Find where the given text appears and provide that cell's center as [x, y] coordinate. 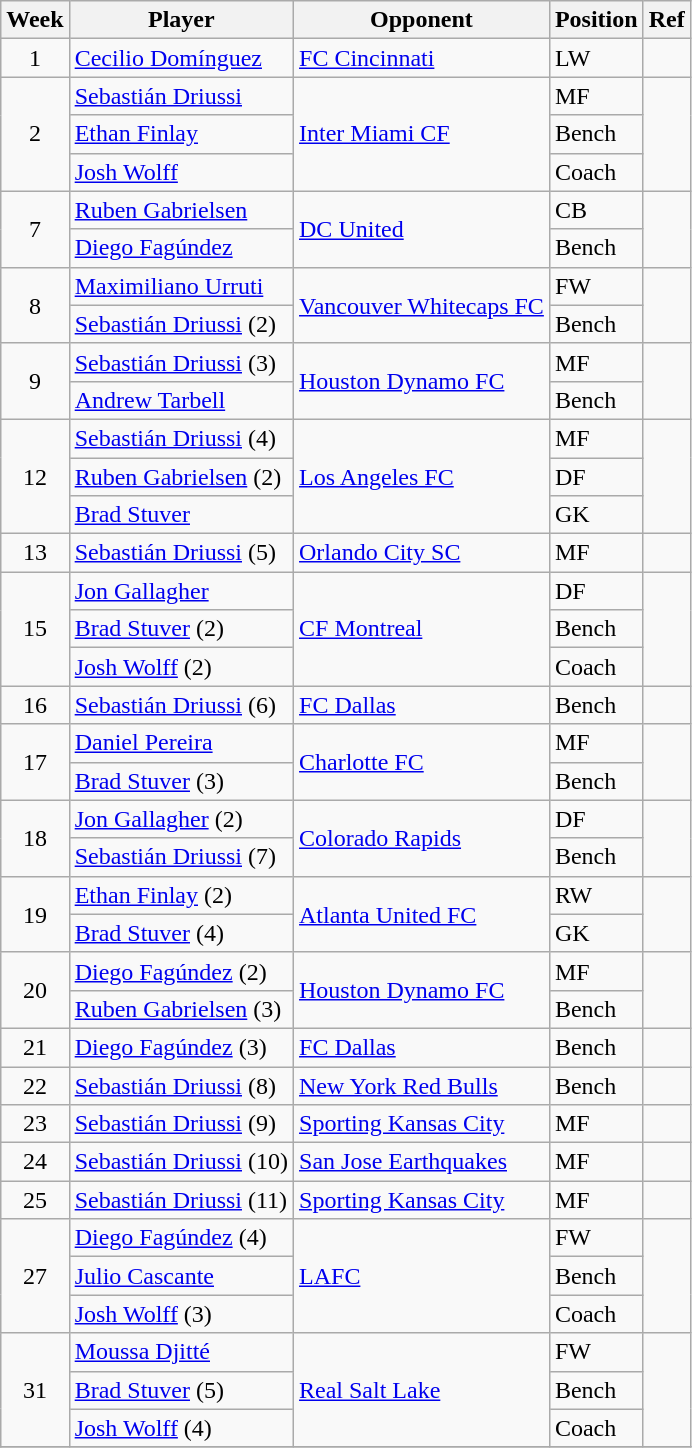
27 [35, 1276]
Josh Wolff (2) [181, 667]
19 [35, 914]
Ethan Finlay [181, 134]
Atlanta United FC [422, 914]
Opponent [422, 20]
22 [35, 1085]
2 [35, 134]
CB [596, 210]
7 [35, 229]
16 [35, 705]
Maximiliano Urruti [181, 286]
25 [35, 1200]
20 [35, 990]
Brad Stuver [181, 515]
Ruben Gabrielsen [181, 210]
1 [35, 58]
CF Montreal [422, 629]
Sebastián Driussi (2) [181, 324]
13 [35, 553]
RW [596, 895]
Sebastián Driussi (3) [181, 362]
Position [596, 20]
8 [35, 305]
Andrew Tarbell [181, 400]
Week [35, 20]
Diego Fagúndez (4) [181, 1238]
Sebastián Driussi [181, 96]
Sebastián Driussi (9) [181, 1124]
Orlando City SC [422, 553]
24 [35, 1162]
9 [35, 381]
FC Cincinnati [422, 58]
Diego Fagúndez [181, 248]
Josh Wolff [181, 172]
Los Angeles FC [422, 476]
15 [35, 629]
23 [35, 1124]
Sebastián Driussi (8) [181, 1085]
LW [596, 58]
Josh Wolff (4) [181, 1428]
12 [35, 476]
Real Salt Lake [422, 1390]
Moussa Djitté [181, 1352]
31 [35, 1390]
LAFC [422, 1276]
Brad Stuver (3) [181, 781]
Diego Fagúndez (3) [181, 1047]
Sebastián Driussi (6) [181, 705]
Inter Miami CF [422, 134]
Ref [666, 20]
Sebastián Driussi (10) [181, 1162]
Jon Gallagher (2) [181, 819]
Jon Gallagher [181, 591]
Sebastián Driussi (5) [181, 553]
21 [35, 1047]
Vancouver Whitecaps FC [422, 305]
Sebastián Driussi (7) [181, 857]
Daniel Pereira [181, 743]
Josh Wolff (3) [181, 1314]
Ruben Gabrielsen (2) [181, 477]
Sebastián Driussi (4) [181, 438]
New York Red Bulls [422, 1085]
17 [35, 762]
DC United [422, 229]
Charlotte FC [422, 762]
Julio Cascante [181, 1276]
Ruben Gabrielsen (3) [181, 1009]
Colorado Rapids [422, 838]
Diego Fagúndez (2) [181, 971]
Brad Stuver (5) [181, 1390]
Ethan Finlay (2) [181, 895]
Sebastián Driussi (11) [181, 1200]
Cecilio Domínguez [181, 58]
Brad Stuver (2) [181, 629]
Brad Stuver (4) [181, 933]
San Jose Earthquakes [422, 1162]
Player [181, 20]
18 [35, 838]
